Scan for the cell matching the given text and deliver its [x, y] coordinate at center. 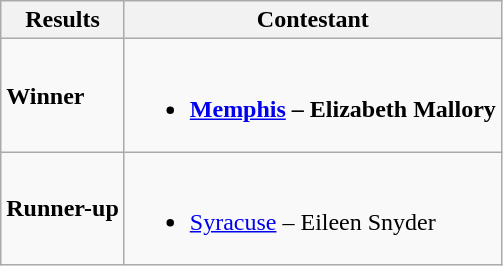
Winner [63, 96]
Syracuse – Eileen Snyder [312, 208]
Contestant [312, 20]
Results [63, 20]
Memphis – Elizabeth Mallory [312, 96]
Runner-up [63, 208]
